Extract the [X, Y] coordinate from the center of the cell holding the provided text.  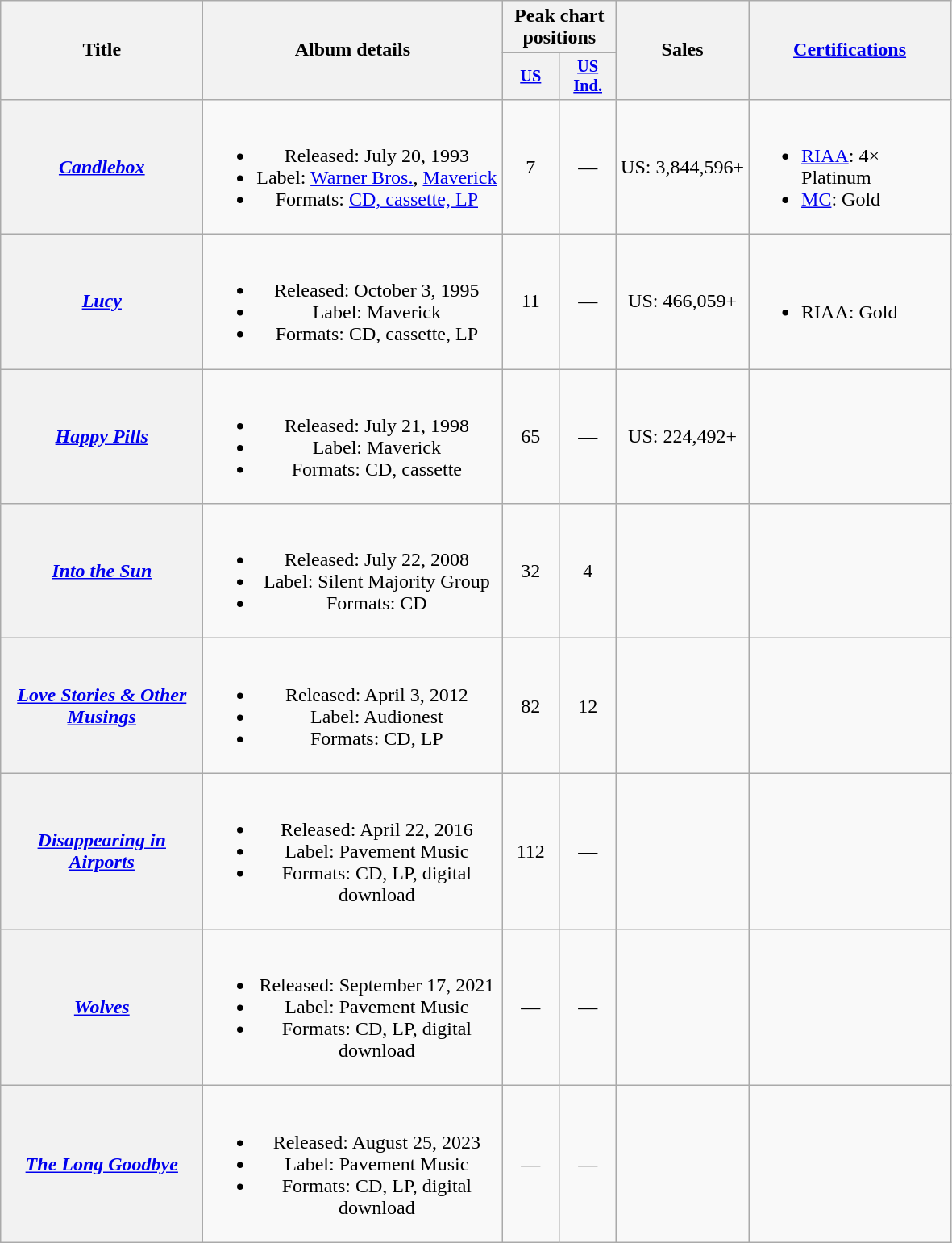
Happy Pills [102, 437]
Peak chart positions [559, 27]
Released: April 22, 2016Label: Pavement MusicFormats: CD, LP, digital download [353, 851]
82 [530, 706]
32 [530, 571]
RIAA: 4× PlatinumMC: Gold [850, 166]
65 [530, 437]
11 [530, 301]
US: 224,492+ [683, 437]
US [530, 77]
Sales [683, 50]
Released: July 21, 1998Label: MaverickFormats: CD, cassette [353, 437]
Wolves [102, 1008]
Released: September 17, 2021Label: Pavement MusicFormats: CD, LP, digital download [353, 1008]
RIAA: Gold [850, 301]
Released: August 25, 2023Label: Pavement MusicFormats: CD, LP, digital download [353, 1164]
Into the Sun [102, 571]
US: 466,059+ [683, 301]
Lucy [102, 301]
US: 3,844,596+ [683, 166]
Certifications [850, 50]
4 [588, 571]
Released: July 20, 1993Label: Warner Bros., MaverickFormats: CD, cassette, LP [353, 166]
Released: October 3, 1995Label: MaverickFormats: CD, cassette, LP [353, 301]
Love Stories & Other Musings [102, 706]
Released: April 3, 2012Label: AudionestFormats: CD, LP [353, 706]
USInd. [588, 77]
7 [530, 166]
Album details [353, 50]
112 [530, 851]
Disappearing in Airports [102, 851]
Title [102, 50]
Candlebox [102, 166]
12 [588, 706]
Released: July 22, 2008Label: Silent Majority GroupFormats: CD [353, 571]
The Long Goodbye [102, 1164]
